Capture the cell that displays the provided text and extract its [X, Y] central coordinate. 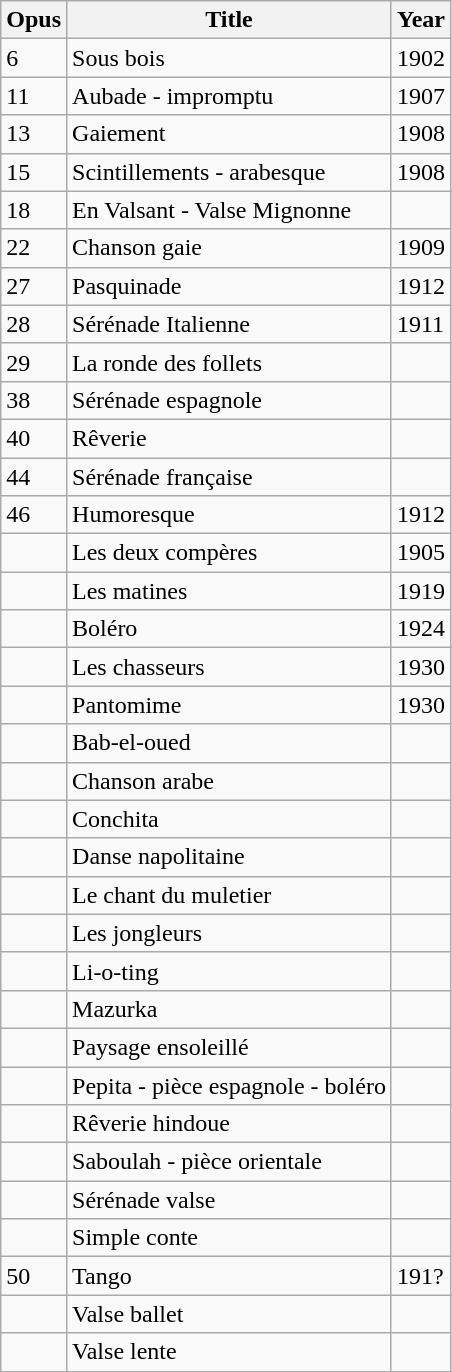
Gaiement [230, 134]
6 [34, 58]
1919 [420, 591]
Year [420, 20]
La ronde des follets [230, 362]
Scintillements - arabesque [230, 172]
Mazurka [230, 1009]
1924 [420, 629]
Sous bois [230, 58]
Simple conte [230, 1238]
Aubade - impromptu [230, 96]
Le chant du muletier [230, 895]
1907 [420, 96]
13 [34, 134]
Bab-el-oued [230, 743]
Sérénade espagnole [230, 400]
44 [34, 477]
1905 [420, 553]
Sérénade française [230, 477]
40 [34, 438]
Les deux compères [230, 553]
Les chasseurs [230, 667]
Saboulah - pièce orientale [230, 1162]
Sérénade valse [230, 1200]
Rêverie [230, 438]
Les matines [230, 591]
22 [34, 248]
Tango [230, 1276]
En Valsant - Valse Mignonne [230, 210]
Les jongleurs [230, 933]
28 [34, 324]
Rêverie hindoue [230, 1124]
Boléro [230, 629]
Opus [34, 20]
Pantomime [230, 705]
Pepita - pièce espagnole - boléro [230, 1085]
Pasquinade [230, 286]
1902 [420, 58]
38 [34, 400]
1909 [420, 248]
Chanson gaie [230, 248]
Paysage ensoleillé [230, 1047]
Li-o-ting [230, 971]
Title [230, 20]
Sérénade Italienne [230, 324]
Conchita [230, 819]
1911 [420, 324]
15 [34, 172]
Chanson arabe [230, 781]
Valse ballet [230, 1314]
Danse napolitaine [230, 857]
191? [420, 1276]
50 [34, 1276]
Humoresque [230, 515]
18 [34, 210]
27 [34, 286]
11 [34, 96]
46 [34, 515]
Valse lente [230, 1352]
29 [34, 362]
